Capture the cell that displays the provided text and extract its (X, Y) central coordinate. 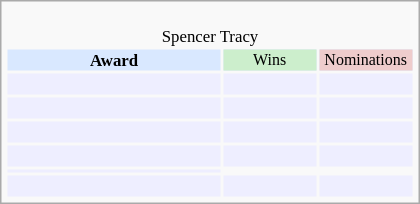
Award (114, 60)
Nominations (366, 60)
Spencer Tracy (210, 28)
Wins (270, 60)
